For the text-containing cell, return its midpoint in [x, y] coordinate format. 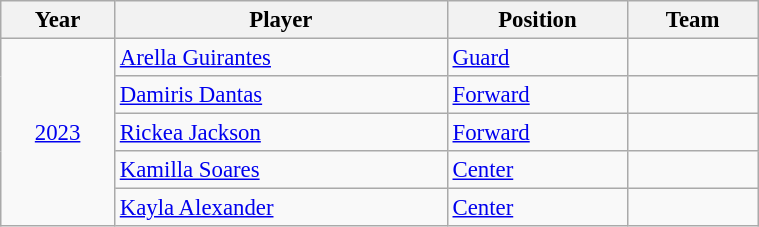
Kayla Alexander [280, 208]
Guard [537, 58]
Team [693, 20]
Damiris Dantas [280, 95]
Position [537, 20]
Kamilla Soares [280, 170]
Arella Guirantes [280, 58]
Year [58, 20]
Rickea Jackson [280, 133]
2023 [58, 133]
Player [280, 20]
